Find where the given text appears and provide that cell's center as [X, Y] coordinate. 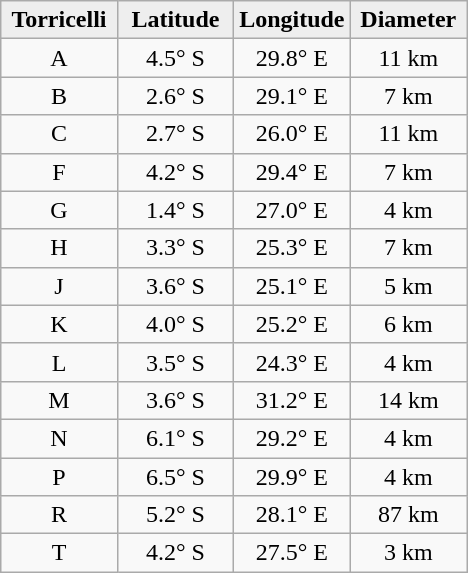
2.6° S [175, 96]
K [59, 324]
14 km [408, 400]
Torricelli [59, 20]
P [59, 477]
25.2° E [292, 324]
A [59, 58]
5.2° S [175, 515]
H [59, 248]
27.0° E [292, 210]
R [59, 515]
31.2° E [292, 400]
29.4° E [292, 172]
Latitude [175, 20]
N [59, 438]
87 km [408, 515]
J [59, 286]
3 km [408, 553]
B [59, 96]
F [59, 172]
27.5° E [292, 553]
26.0° E [292, 134]
T [59, 553]
L [59, 362]
4.0° S [175, 324]
29.2° E [292, 438]
4.5° S [175, 58]
25.1° E [292, 286]
29.9° E [292, 477]
24.3° E [292, 362]
3.5° S [175, 362]
6.1° S [175, 438]
1.4° S [175, 210]
Longitude [292, 20]
5 km [408, 286]
G [59, 210]
29.1° E [292, 96]
C [59, 134]
28.1° E [292, 515]
6 km [408, 324]
3.3° S [175, 248]
6.5° S [175, 477]
25.3° E [292, 248]
29.8° E [292, 58]
2.7° S [175, 134]
M [59, 400]
Diameter [408, 20]
